For the text-containing cell, return its midpoint in [X, Y] coordinate format. 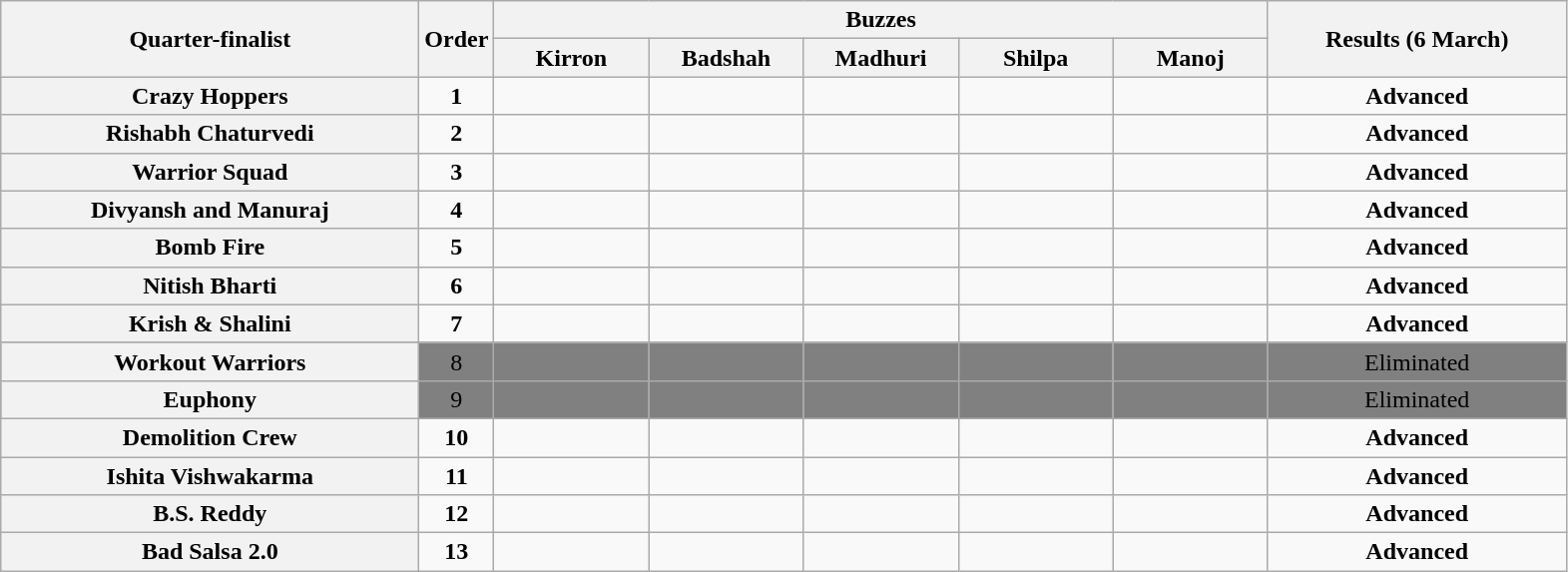
Ishita Vishwakarma [210, 476]
Divyansh and Manuraj [210, 210]
Warrior Squad [210, 172]
13 [457, 552]
Workout Warriors [210, 361]
Crazy Hoppers [210, 96]
Results (6 March) [1417, 39]
4 [457, 210]
Quarter-finalist [210, 39]
12 [457, 514]
1 [457, 96]
2 [457, 134]
Shilpa [1036, 58]
Badshah [727, 58]
3 [457, 172]
Buzzes [880, 20]
Bad Salsa 2.0 [210, 552]
Krish & Shalini [210, 323]
7 [457, 323]
Madhuri [880, 58]
Euphony [210, 399]
Demolition Crew [210, 437]
Nitish Bharti [210, 286]
Rishabh Chaturvedi [210, 134]
Order [457, 39]
5 [457, 248]
B.S. Reddy [210, 514]
Bomb Fire [210, 248]
Kirron [571, 58]
6 [457, 286]
Manoj [1190, 58]
11 [457, 476]
8 [457, 361]
9 [457, 399]
10 [457, 437]
